From the cell containing the given text, extract its center point as (x, y) coordinate. 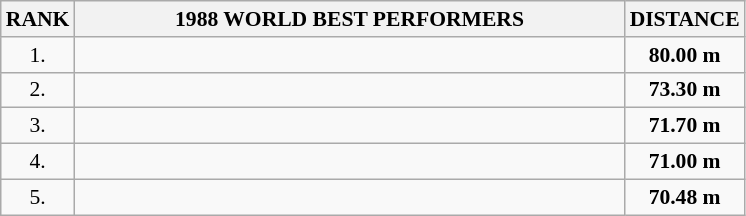
71.00 m (685, 162)
1988 WORLD BEST PERFORMERS (349, 19)
80.00 m (685, 55)
1. (38, 55)
DISTANCE (685, 19)
73.30 m (685, 90)
4. (38, 162)
2. (38, 90)
5. (38, 197)
RANK (38, 19)
71.70 m (685, 126)
3. (38, 126)
70.48 m (685, 197)
